Identify which cell holds the provided text, then report its (X, Y) central coordinate. 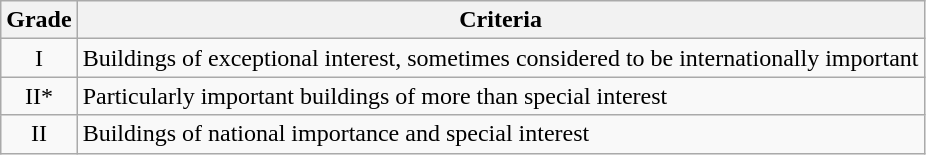
II* (39, 96)
Particularly important buildings of more than special interest (500, 96)
Buildings of national importance and special interest (500, 134)
I (39, 58)
II (39, 134)
Buildings of exceptional interest, sometimes considered to be internationally important (500, 58)
Criteria (500, 20)
Grade (39, 20)
